Scan for the cell matching the given text and deliver its (X, Y) coordinate at center. 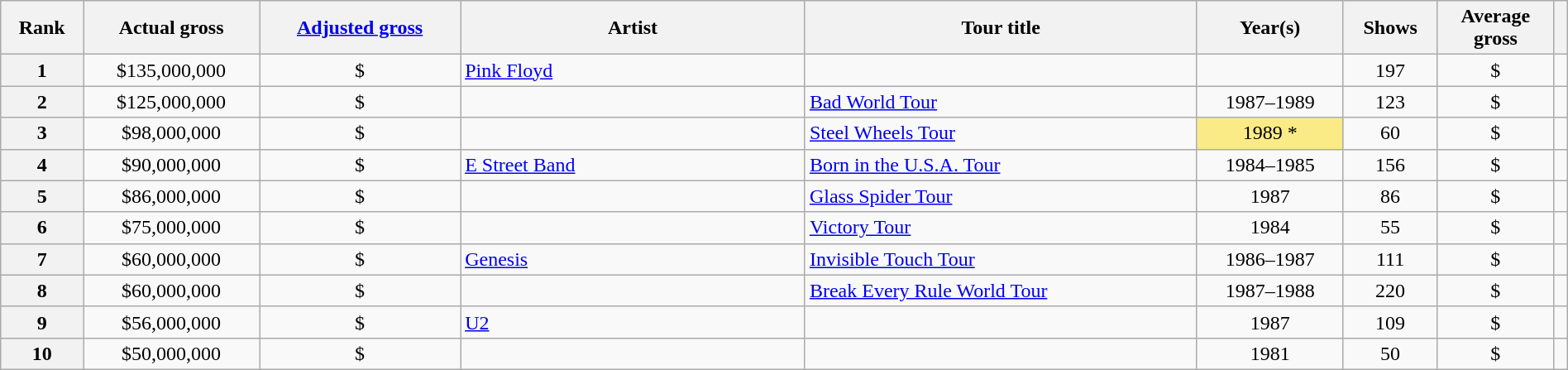
Artist (633, 28)
109 (1390, 322)
1986–1987 (1270, 259)
Shows (1390, 28)
$56,000,000 (172, 322)
6 (42, 228)
Rank (42, 28)
Glass Spider Tour (1001, 196)
220 (1390, 291)
60 (1390, 133)
Genesis (633, 259)
1984–1985 (1270, 165)
$98,000,000 (172, 133)
1 (42, 70)
Year(s) (1270, 28)
2 (42, 102)
Steel Wheels Tour (1001, 133)
50 (1390, 353)
Tour title (1001, 28)
55 (1390, 228)
$50,000,000 (172, 353)
156 (1390, 165)
10 (42, 353)
1987–1988 (1270, 291)
Actual gross (172, 28)
Averagegross (1495, 28)
$86,000,000 (172, 196)
Victory Tour (1001, 228)
86 (1390, 196)
$75,000,000 (172, 228)
Adjusted gross (361, 28)
7 (42, 259)
Break Every Rule World Tour (1001, 291)
Bad World Tour (1001, 102)
8 (42, 291)
123 (1390, 102)
9 (42, 322)
1989 * (1270, 133)
197 (1390, 70)
E Street Band (633, 165)
Born in the U.S.A. Tour (1001, 165)
Invisible Touch Tour (1001, 259)
$90,000,000 (172, 165)
1984 (1270, 228)
$125,000,000 (172, 102)
1987–1989 (1270, 102)
U2 (633, 322)
Pink Floyd (633, 70)
3 (42, 133)
111 (1390, 259)
$135,000,000 (172, 70)
5 (42, 196)
1981 (1270, 353)
4 (42, 165)
